Return the [x, y] coordinate for the center point of the cell that contains the specified text.  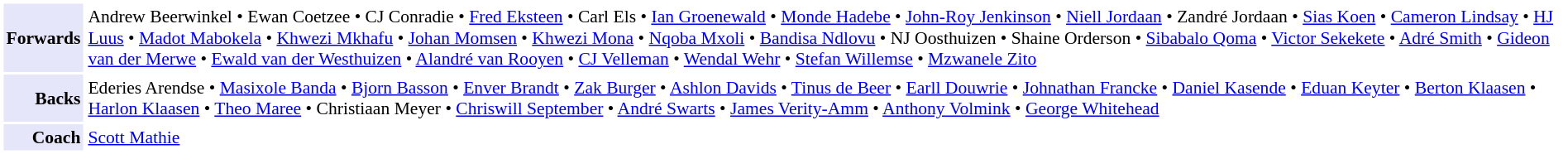
Forwards [43, 37]
Backs [43, 98]
Scott Mathie [825, 137]
Coach [43, 137]
